Capture the cell that displays the provided text and extract its (X, Y) central coordinate. 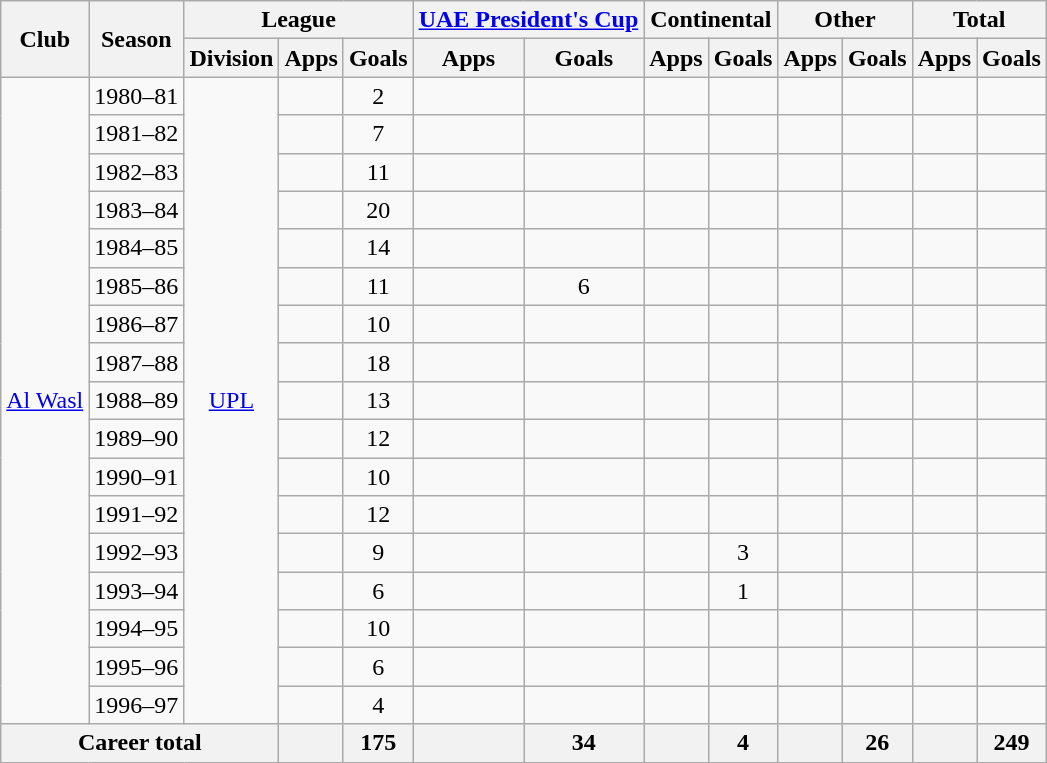
Career total (140, 743)
1983–84 (136, 210)
1987–88 (136, 362)
1994–95 (136, 629)
Continental (711, 20)
34 (584, 743)
3 (743, 553)
1981–82 (136, 134)
1995–96 (136, 667)
26 (877, 743)
1988–89 (136, 400)
1990–91 (136, 477)
1989–90 (136, 438)
7 (378, 134)
1986–87 (136, 324)
18 (378, 362)
Club (45, 39)
1996–97 (136, 705)
9 (378, 553)
13 (378, 400)
Season (136, 39)
Al Wasl (45, 400)
Total (979, 20)
20 (378, 210)
1985–86 (136, 286)
175 (378, 743)
1993–94 (136, 591)
1984–85 (136, 248)
1992–93 (136, 553)
Division (232, 58)
2 (378, 96)
Other (845, 20)
1982–83 (136, 172)
14 (378, 248)
249 (1012, 743)
1980–81 (136, 96)
UAE President's Cup (528, 20)
UPL (232, 400)
1991–92 (136, 515)
1 (743, 591)
League (298, 20)
